Return the [x, y] coordinate for the center point of the cell that contains the specified text.  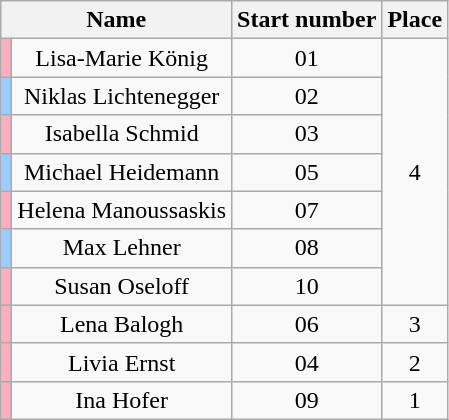
07 [307, 210]
02 [307, 96]
Susan Oseloff [122, 286]
05 [307, 172]
06 [307, 324]
Lisa-Marie König [122, 58]
Name [116, 20]
03 [307, 134]
Max Lehner [122, 248]
Helena Manoussaskis [122, 210]
4 [415, 172]
2 [415, 362]
Lena Balogh [122, 324]
09 [307, 400]
Isabella Schmid [122, 134]
08 [307, 248]
Michael Heidemann [122, 172]
10 [307, 286]
Place [415, 20]
01 [307, 58]
Start number [307, 20]
1 [415, 400]
04 [307, 362]
Livia Ernst [122, 362]
3 [415, 324]
Niklas Lichtenegger [122, 96]
Ina Hofer [122, 400]
